Find where the given text appears and provide that cell's center as (x, y) coordinate. 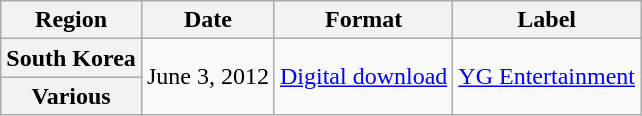
South Korea (72, 58)
June 3, 2012 (208, 77)
Label (547, 20)
YG Entertainment (547, 77)
Date (208, 20)
Various (72, 96)
Digital download (363, 77)
Region (72, 20)
Format (363, 20)
